Search for the cell housing the specified text and yield its (X, Y) center coordinate. 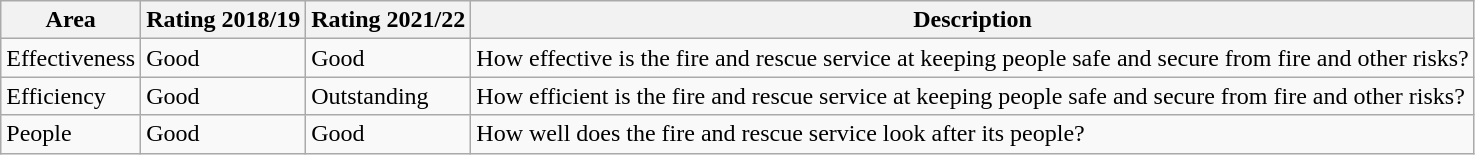
Area (71, 20)
Description (973, 20)
Rating 2018/19 (224, 20)
Efficiency (71, 96)
Rating 2021/22 (388, 20)
Outstanding (388, 96)
How effective is the fire and rescue service at keeping people safe and secure from fire and other risks? (973, 58)
Effectiveness (71, 58)
How efficient is the fire and rescue service at keeping people safe and secure from fire and other risks? (973, 96)
How well does the fire and rescue service look after its people? (973, 134)
People (71, 134)
